From the cell containing the given text, extract its center point as (X, Y) coordinate. 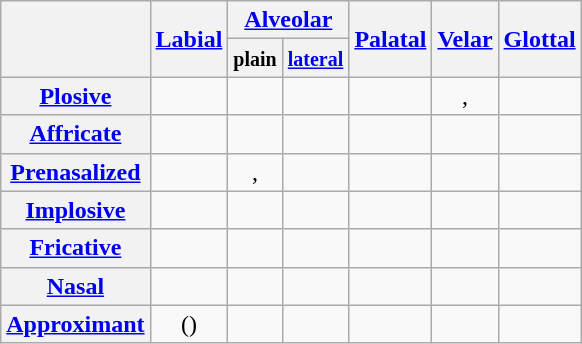
Alveolar (288, 20)
Palatal (390, 39)
Fricative (76, 248)
Approximant (76, 324)
Labial (189, 39)
Velar (465, 39)
Plosive (76, 96)
lateral (316, 58)
Implosive (76, 210)
() (189, 324)
Prenasalized (76, 172)
plain (255, 58)
Nasal (76, 286)
Glottal (540, 39)
Affricate (76, 134)
